Scan for the cell matching the given text and deliver its (X, Y) coordinate at center. 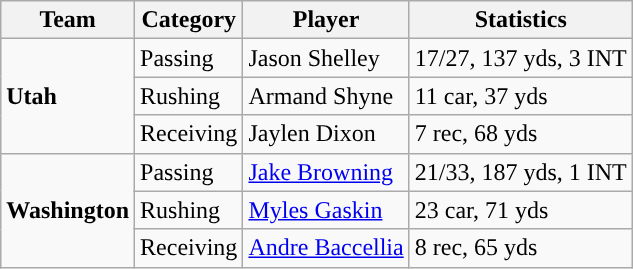
Jaylen Dixon (326, 134)
Washington (68, 210)
Category (189, 20)
Armand Shyne (326, 96)
Team (68, 20)
Player (326, 20)
23 car, 71 yds (520, 210)
Jason Shelley (326, 58)
Statistics (520, 20)
Jake Browning (326, 172)
7 rec, 68 yds (520, 134)
21/33, 187 yds, 1 INT (520, 172)
Andre Baccellia (326, 248)
11 car, 37 yds (520, 96)
17/27, 137 yds, 3 INT (520, 58)
Utah (68, 96)
8 rec, 65 yds (520, 248)
Myles Gaskin (326, 210)
